Provide the (X, Y) coordinate of the cell's center where the given text is located.  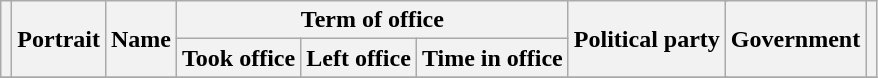
Term of office (373, 20)
Political party (646, 39)
Portrait (59, 39)
Government (795, 39)
Time in office (492, 58)
Name (140, 39)
Left office (359, 58)
Took office (239, 58)
